Provide the (x, y) coordinate of the cell's center where the given text is located.  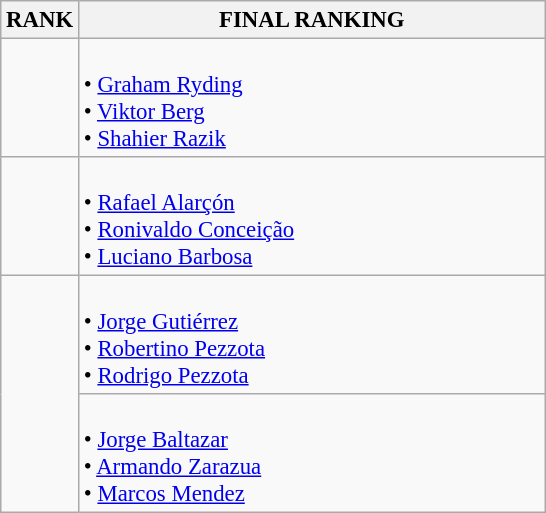
• Graham Ryding• Viktor Berg• Shahier Razik (312, 98)
• Jorge Baltazar• Armando Zarazua• Marcos Mendez (312, 454)
RANK (40, 20)
• Jorge Gutiérrez• Robertino Pezzota• Rodrigo Pezzota (312, 336)
FINAL RANKING (312, 20)
• Rafael Alarçón• Ronivaldo Conceição• Luciano Barbosa (312, 216)
